Determine the (X, Y) coordinate at the center of the cell enclosing the given text.  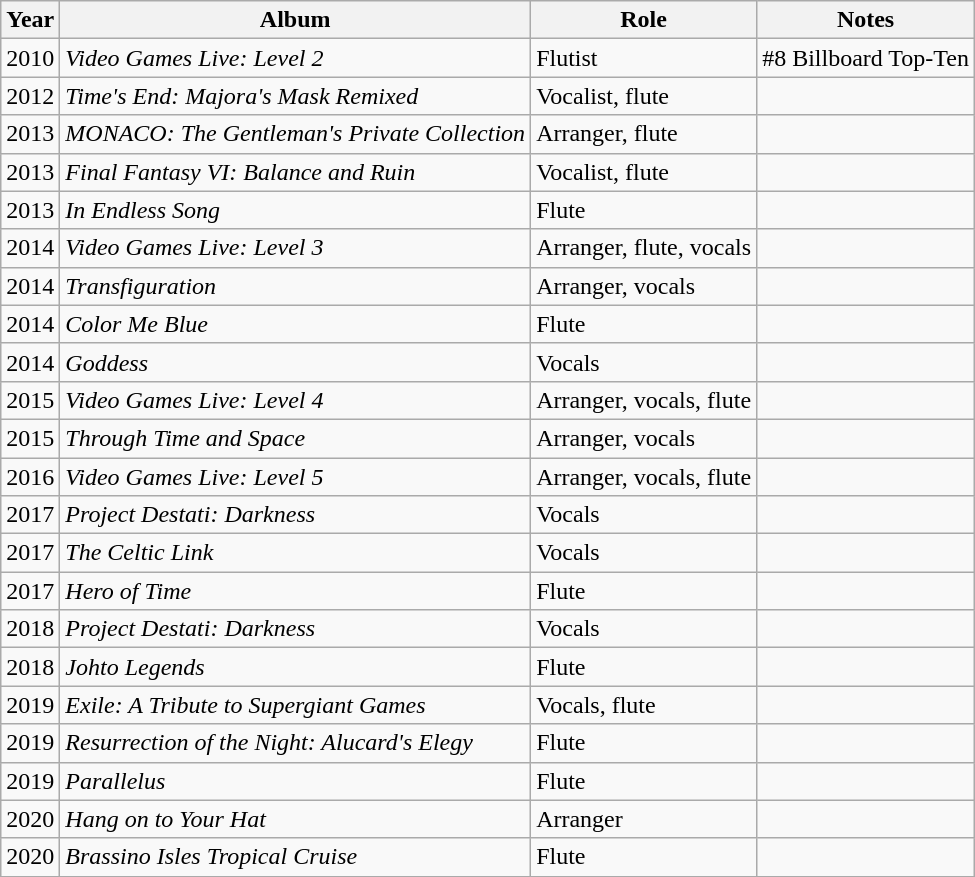
Year (30, 20)
Hang on to Your Hat (296, 819)
Color Me Blue (296, 324)
Album (296, 20)
Transfiguration (296, 286)
Johto Legends (296, 667)
Video Games Live: Level 2 (296, 58)
Resurrection of the Night: Alucard's Elegy (296, 743)
Through Time and Space (296, 438)
MONACO: The Gentleman's Private Collection (296, 134)
In Endless Song (296, 210)
Final Fantasy VI: Balance and Ruin (296, 172)
Arranger (644, 819)
2012 (30, 96)
Video Games Live: Level 3 (296, 248)
Hero of Time (296, 591)
Role (644, 20)
2016 (30, 477)
Video Games Live: Level 5 (296, 477)
Arranger, flute (644, 134)
Goddess (296, 362)
Brassino Isles Tropical Cruise (296, 857)
The Celtic Link (296, 553)
#8 Billboard Top-Ten (866, 58)
Notes (866, 20)
Arranger, flute, vocals (644, 248)
Time's End: Majora's Mask Remixed (296, 96)
Video Games Live: Level 4 (296, 400)
2010 (30, 58)
Exile: A Tribute to Supergiant Games (296, 705)
Vocals, flute (644, 705)
Parallelus (296, 781)
Flutist (644, 58)
